Determine the (x, y) coordinate at the center of the cell enclosing the given text.  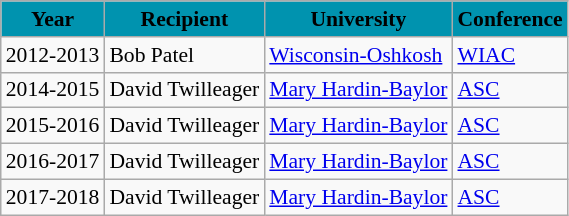
2014-2015 (53, 90)
WIAC (510, 55)
Year (53, 19)
Conference (510, 19)
Wisconsin-Oshkosh (358, 55)
2012-2013 (53, 55)
Bob Patel (184, 55)
University (358, 19)
2016-2017 (53, 162)
2015-2016 (53, 126)
Recipient (184, 19)
2017-2018 (53, 197)
